Find where the given text appears and provide that cell's center as (X, Y) coordinate. 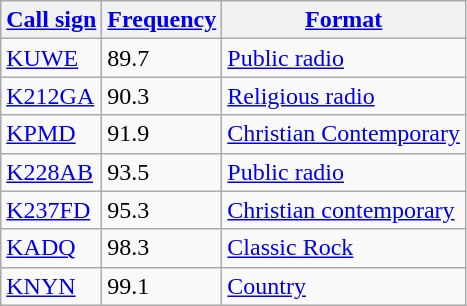
99.1 (162, 286)
K212GA (52, 96)
Call sign (52, 20)
89.7 (162, 58)
KPMD (52, 134)
K228AB (52, 172)
Christian Contemporary (344, 134)
Frequency (162, 20)
K237FD (52, 210)
91.9 (162, 134)
95.3 (162, 210)
KADQ (52, 248)
93.5 (162, 172)
KUWE (52, 58)
KNYN (52, 286)
98.3 (162, 248)
Religious radio (344, 96)
Format (344, 20)
Country (344, 286)
Classic Rock (344, 248)
Christian contemporary (344, 210)
90.3 (162, 96)
